Pinpoint the cell where the given text exists, returning its (x, y) midpoint coordinate. 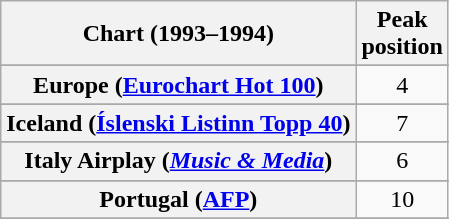
6 (402, 161)
Iceland (Íslenski Listinn Topp 40) (178, 123)
10 (402, 199)
Portugal (AFP) (178, 199)
Europe (Eurochart Hot 100) (178, 85)
4 (402, 85)
7 (402, 123)
Italy Airplay (Music & Media) (178, 161)
Peakposition (402, 34)
Chart (1993–1994) (178, 34)
